Output the (X, Y) coordinate of the center of the cell containing the given text.  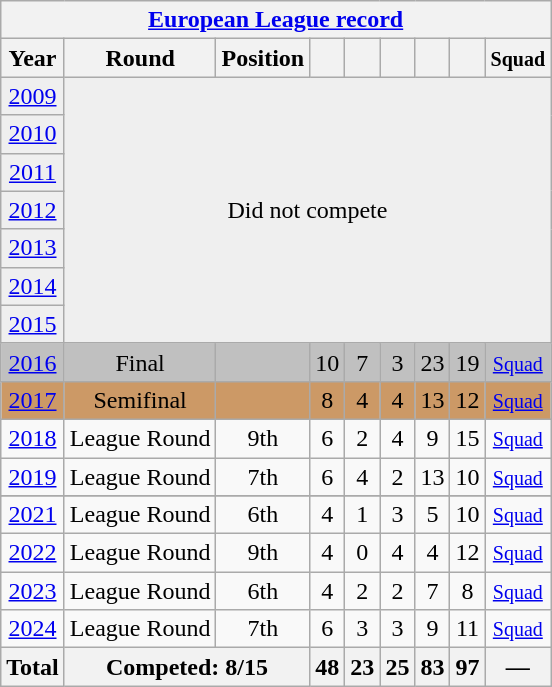
2024 (33, 629)
2010 (33, 134)
Year (33, 58)
2014 (33, 286)
2018 (33, 438)
97 (468, 667)
Semifinal (140, 400)
Did not compete (307, 210)
2023 (33, 591)
25 (398, 667)
2009 (33, 96)
1 (362, 515)
15 (468, 438)
2019 (33, 477)
11 (468, 629)
Round (140, 58)
2015 (33, 324)
Competed: 8/15 (186, 667)
2011 (33, 172)
— (518, 667)
0 (362, 553)
Final (140, 362)
83 (432, 667)
19 (468, 362)
2022 (33, 553)
Total (33, 667)
Position (263, 58)
European League record (276, 20)
48 (328, 667)
5 (432, 515)
2016 (33, 362)
2012 (33, 210)
2021 (33, 515)
2013 (33, 248)
2017 (33, 400)
